Search for the cell housing the specified text and yield its [X, Y] center coordinate. 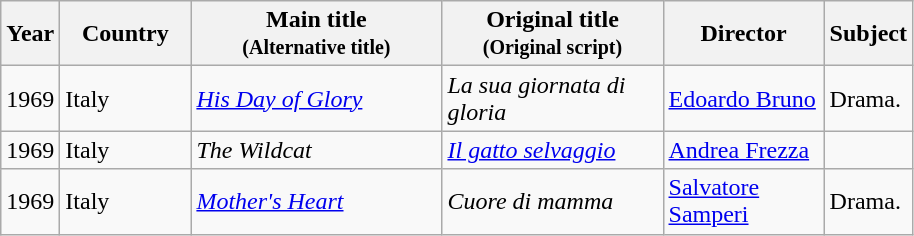
His Day of Glory [316, 98]
Original title(Original script) [552, 34]
Cuore di mamma [552, 202]
Il gatto selvaggio [552, 150]
Mother's Heart [316, 202]
Year [30, 34]
The Wildcat [316, 150]
La sua giornata di gloria [552, 98]
Salvatore Samperi [744, 202]
Director [744, 34]
Edoardo Bruno [744, 98]
Country [126, 34]
Main title(Alternative title) [316, 34]
Subject [868, 34]
Andrea Frezza [744, 150]
